Return the [X, Y] coordinate for the center point of the cell that contains the specified text.  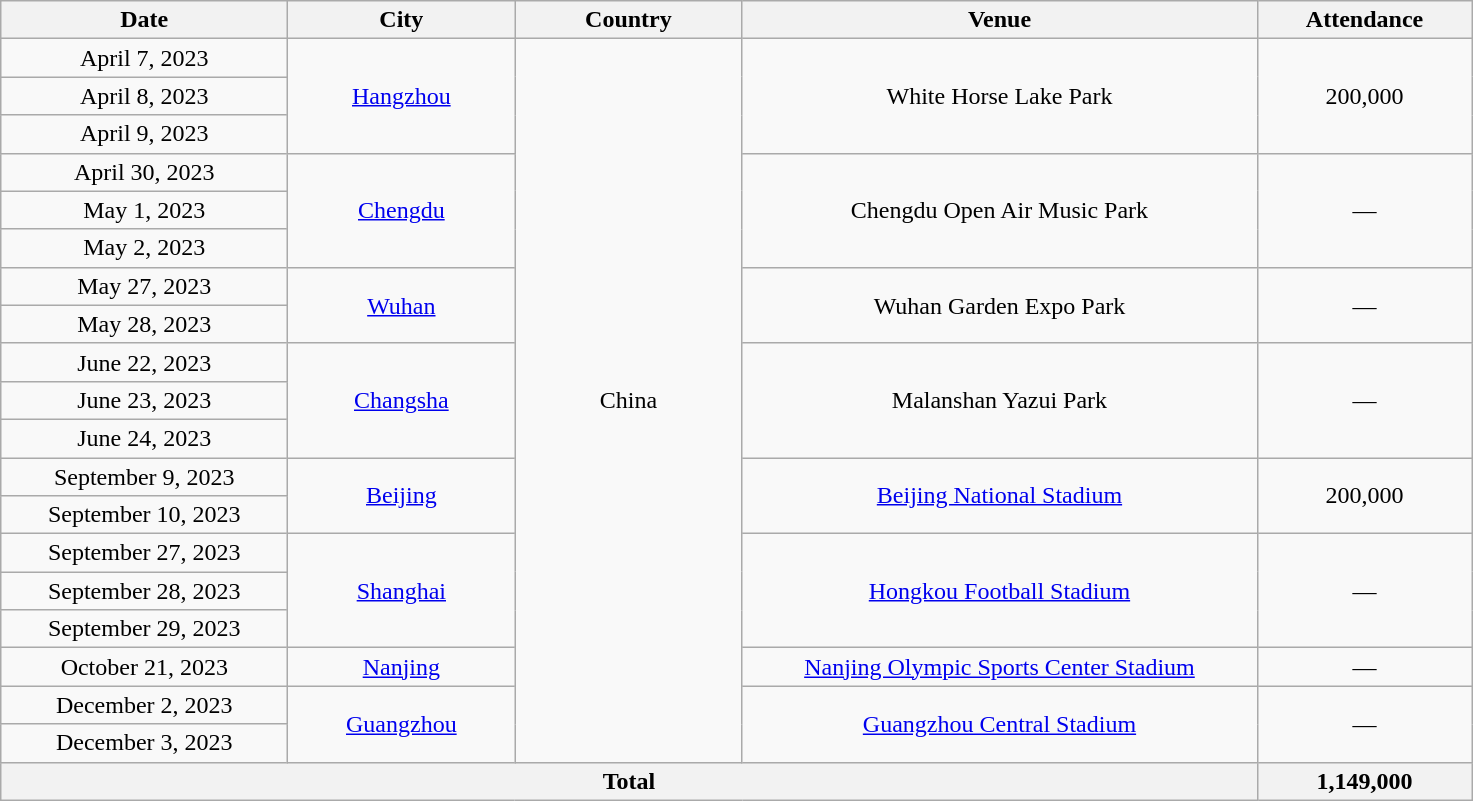
Country [628, 20]
December 3, 2023 [144, 743]
Date [144, 20]
June 22, 2023 [144, 362]
April 8, 2023 [144, 96]
June 24, 2023 [144, 438]
December 2, 2023 [144, 705]
June 23, 2023 [144, 400]
May 1, 2023 [144, 210]
Hongkou Football Stadium [1000, 591]
Chengdu [402, 210]
Wuhan Garden Expo Park [1000, 305]
City [402, 20]
May 27, 2023 [144, 286]
Shanghai [402, 591]
Nanjing [402, 667]
Hangzhou [402, 96]
September 10, 2023 [144, 515]
Guangzhou [402, 724]
October 21, 2023 [144, 667]
May 28, 2023 [144, 324]
White Horse Lake Park [1000, 96]
Attendance [1364, 20]
1,149,000 [1364, 781]
Guangzhou Central Stadium [1000, 724]
September 27, 2023 [144, 553]
September 28, 2023 [144, 591]
April 30, 2023 [144, 172]
September 9, 2023 [144, 477]
Chengdu Open Air Music Park [1000, 210]
April 7, 2023 [144, 58]
September 29, 2023 [144, 629]
Malanshan Yazui Park [1000, 400]
Changsha [402, 400]
Venue [1000, 20]
Total [629, 781]
Wuhan [402, 305]
Beijing National Stadium [1000, 496]
Nanjing Olympic Sports Center Stadium [1000, 667]
May 2, 2023 [144, 248]
Beijing [402, 496]
China [628, 400]
April 9, 2023 [144, 134]
